Find where the given text appears and provide that cell's center as [x, y] coordinate. 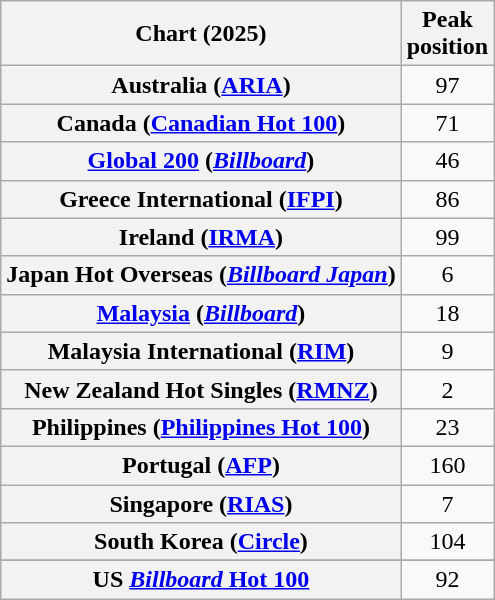
160 [447, 465]
18 [447, 313]
New Zealand Hot Singles (RMNZ) [201, 389]
Japan Hot Overseas (Billboard Japan) [201, 275]
23 [447, 427]
Singapore (RIAS) [201, 503]
Global 200 (Billboard) [201, 161]
46 [447, 161]
86 [447, 199]
Australia (ARIA) [201, 85]
99 [447, 237]
104 [447, 542]
97 [447, 85]
Malaysia International (RIM) [201, 351]
9 [447, 351]
US Billboard Hot 100 [201, 580]
South Korea (Circle) [201, 542]
Philippines (Philippines Hot 100) [201, 427]
Portugal (AFP) [201, 465]
6 [447, 275]
Chart (2025) [201, 34]
7 [447, 503]
92 [447, 580]
2 [447, 389]
71 [447, 123]
Malaysia (Billboard) [201, 313]
Ireland (IRMA) [201, 237]
Canada (Canadian Hot 100) [201, 123]
Greece International (IFPI) [201, 199]
Peakposition [447, 34]
